Capture the cell that displays the provided text and extract its (X, Y) central coordinate. 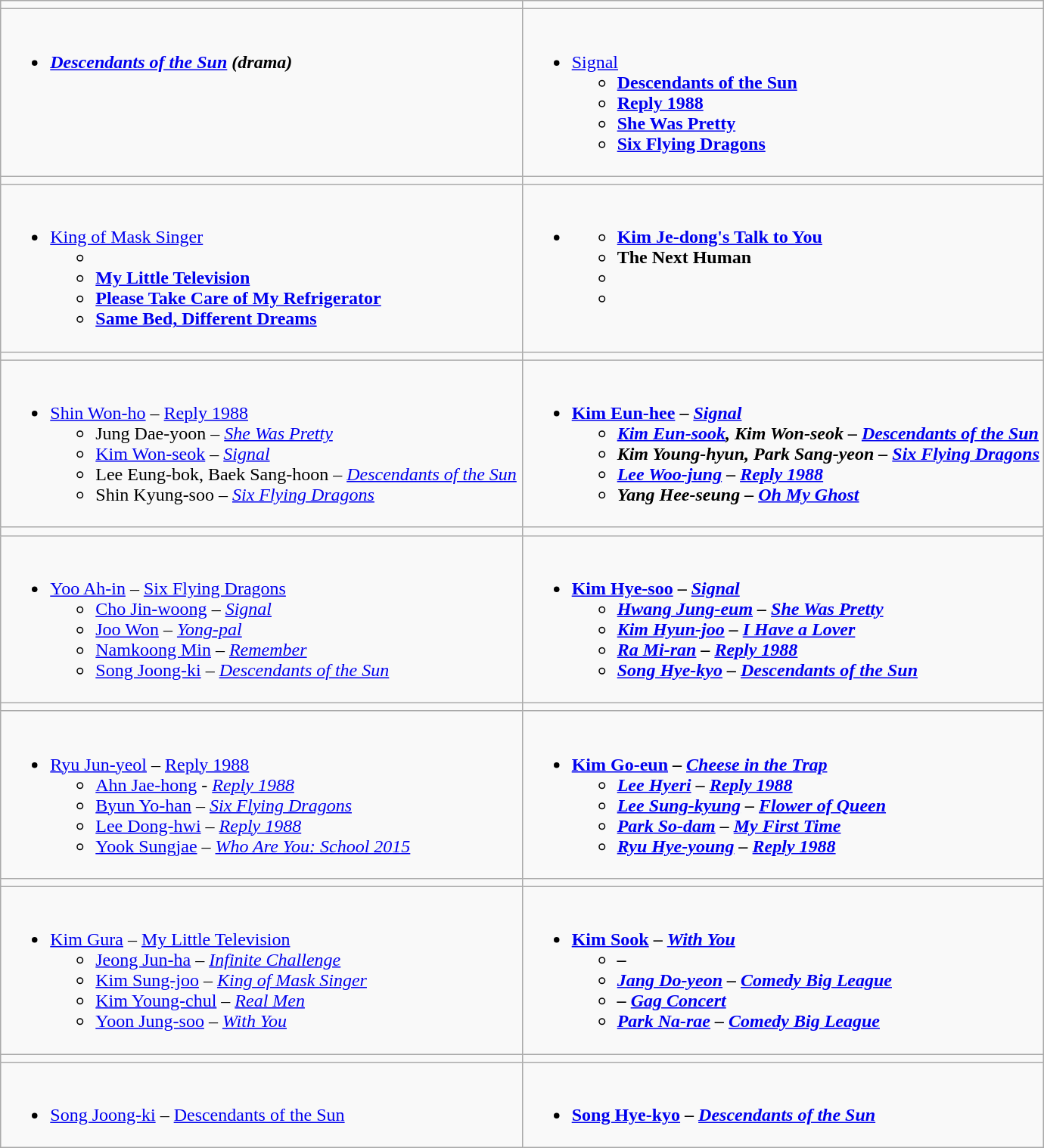
Descendants of the Sun (drama) (262, 92)
Kim Gura – My Little TelevisionJeong Jun-ha – Infinite ChallengeKim Sung-joo – King of Mask SingerKim Young-chul – Real MenYoon Jung-soo – With You (262, 970)
Kim Je-dong's Talk to YouThe Next Human (782, 268)
Song Hye-kyo – Descendants of the Sun (782, 1106)
Kim Sook – With You – Jang Do-yeon – Comedy Big League – Gag ConcertPark Na-rae – Comedy Big League (782, 970)
Kim Go-eun – Cheese in the TrapLee Hyeri – Reply 1988Lee Sung-kyung – Flower of QueenPark So-dam – My First TimeRyu Hye-young – Reply 1988 (782, 794)
Yoo Ah-in – Six Flying DragonsCho Jin-woong – SignalJoo Won – Yong-palNamkoong Min – RememberSong Joong-ki – Descendants of the Sun (262, 619)
King of Mask SingerMy Little TelevisionPlease Take Care of My RefrigeratorSame Bed, Different Dreams (262, 268)
SignalDescendants of the SunReply 1988She Was PrettySix Flying Dragons (782, 92)
Kim Hye-soo – SignalHwang Jung-eum – She Was PrettyKim Hyun-joo – I Have a LoverRa Mi-ran – Reply 1988Song Hye-kyo – Descendants of the Sun (782, 619)
Ryu Jun-yeol – Reply 1988Ahn Jae-hong - Reply 1988Byun Yo-han – Six Flying DragonsLee Dong-hwi – Reply 1988Yook Sungjae – Who Are You: School 2015 (262, 794)
Song Joong-ki – Descendants of the Sun (262, 1106)
